Capture the cell that displays the provided text and extract its (X, Y) central coordinate. 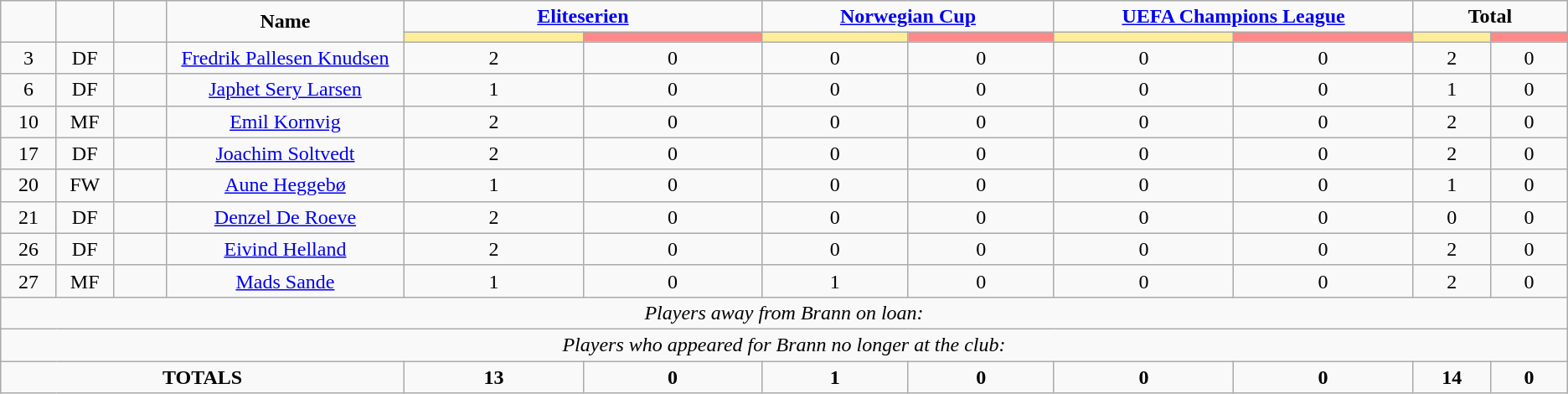
Aune Heggebø (286, 185)
17 (28, 153)
Eivind Helland (286, 249)
26 (28, 249)
UEFA Champions League (1233, 17)
Fredrik Pallesen Knudsen (286, 58)
13 (493, 376)
10 (28, 122)
Japhet Sery Larsen (286, 90)
Total (1491, 17)
3 (28, 58)
TOTALS (203, 376)
Norwegian Cup (908, 17)
Mads Sande (286, 281)
20 (28, 185)
Denzel De Roeve (286, 217)
FW (85, 185)
6 (28, 90)
Eliteserien (583, 17)
21 (28, 217)
14 (1452, 376)
Players who appeared for Brann no longer at the club: (784, 345)
Name (286, 22)
Players away from Brann on loan: (784, 313)
Emil Kornvig (286, 122)
27 (28, 281)
Joachim Soltvedt (286, 153)
